For the text-containing cell, return its midpoint in [x, y] coordinate format. 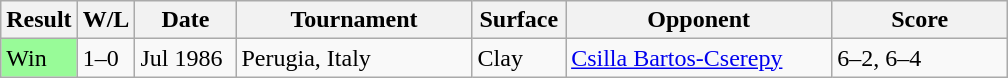
Surface [519, 20]
1–0 [106, 58]
Result [39, 20]
Jul 1986 [186, 58]
Perugia, Italy [354, 58]
Score [920, 20]
Tournament [354, 20]
Opponent [699, 20]
6–2, 6–4 [920, 58]
Clay [519, 58]
Win [39, 58]
W/L [106, 20]
Date [186, 20]
Csilla Bartos-Cserepy [699, 58]
